Provide the (X, Y) coordinate of the cell's center where the given text is located.  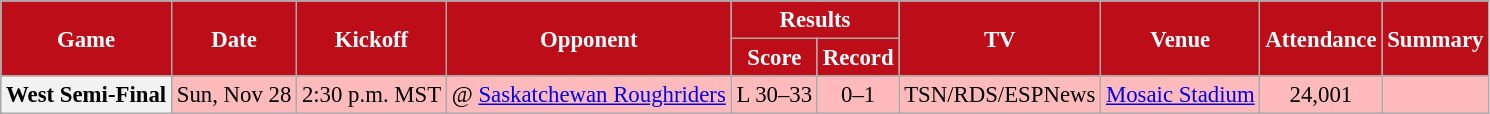
Record (858, 58)
Date (234, 38)
TSN/RDS/ESPNews (1000, 95)
2:30 p.m. MST (372, 95)
Venue (1180, 38)
Opponent (588, 38)
TV (1000, 38)
Game (86, 38)
West Semi-Final (86, 95)
0–1 (858, 95)
L 30–33 (774, 95)
Attendance (1321, 38)
Results (815, 20)
Sun, Nov 28 (234, 95)
Kickoff (372, 38)
Mosaic Stadium (1180, 95)
24,001 (1321, 95)
@ Saskatchewan Roughriders (588, 95)
Summary (1436, 38)
Score (774, 58)
